Identify which cell holds the provided text, then report its [x, y] central coordinate. 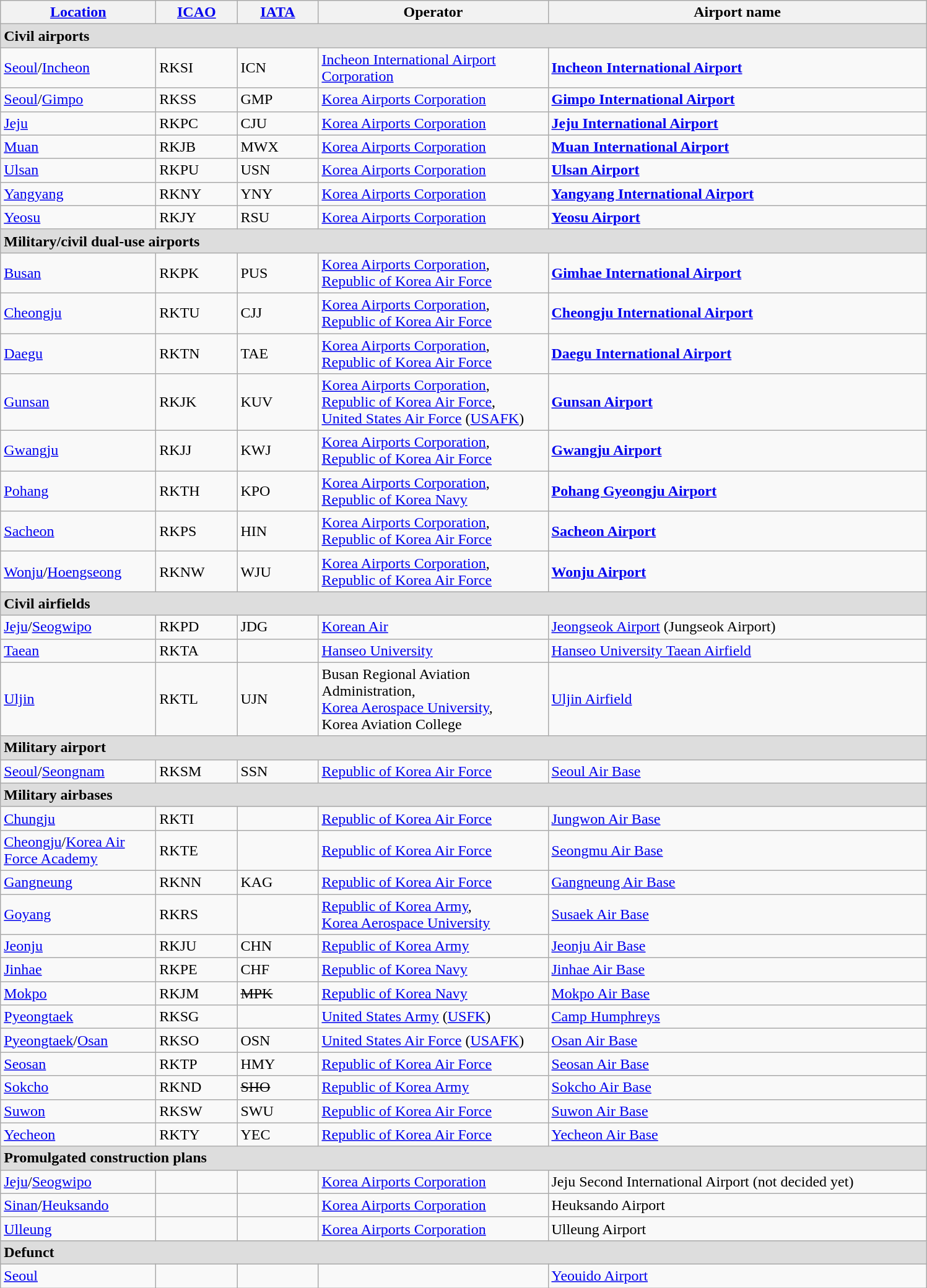
Yecheon [78, 1135]
Jeonju Air Base [737, 946]
Wonju/Hoengseong [78, 572]
Suwon [78, 1111]
KPO [277, 491]
Gunsan [78, 402]
Seosan [78, 1064]
Incheon International Airport [737, 68]
Yecheon Air Base [737, 1135]
RKSG [197, 1017]
Gimpo International Airport [737, 100]
Jeju Second International Airport (not decided yet) [737, 1182]
RKSW [197, 1111]
Busan [78, 272]
Ulleung [78, 1229]
Mokpo [78, 993]
United States Army (USFK) [433, 1017]
Wonju Airport [737, 572]
USN [277, 170]
Hanseo University [433, 650]
RKPS [197, 531]
YNY [277, 194]
Pyeongtaek [78, 1017]
Seosan Air Base [737, 1064]
Ulsan [78, 170]
CJJ [277, 313]
RKNW [197, 572]
RKTY [197, 1135]
Seoul/Gimpo [78, 100]
Ulsan Airport [737, 170]
Pyeongtaek/Osan [78, 1040]
RKJJ [197, 451]
Location [78, 12]
RKTN [197, 353]
JDG [277, 627]
Heuksando Airport [737, 1205]
Uljin Airfield [737, 699]
MWX [277, 147]
UJN [277, 699]
Gwangju [78, 451]
RKSM [197, 771]
Gangneung Air Base [737, 882]
Jeju [78, 123]
Jeonju [78, 946]
Jinhae [78, 970]
Yeosu Airport [737, 217]
Seoul/Seongnam [78, 771]
RKPE [197, 970]
Sokcho [78, 1087]
Gimhae International Airport [737, 272]
Incheon International Airport Corporation [433, 68]
Osan Air Base [737, 1040]
Daegu [78, 353]
Cheongju International Airport [737, 313]
Jungwon Air Base [737, 818]
Muan [78, 147]
RKSS [197, 100]
RKND [197, 1087]
RKTH [197, 491]
RKJB [197, 147]
RKRS [197, 914]
Jinhae Air Base [737, 970]
RKTL [197, 699]
Yeouido Airport [737, 1276]
Jeongseok Airport (Jungseok Airport) [737, 627]
RKPK [197, 272]
SSN [277, 771]
Daegu International Airport [737, 353]
Ulleung Airport [737, 1229]
Korea Airports Corporation, Republic of Korea Navy [433, 491]
CHN [277, 946]
Jeju International Airport [737, 123]
RKTE [197, 850]
PUS [277, 272]
Military airport [463, 748]
RKTP [197, 1064]
Promulgated construction plans [463, 1158]
RKPC [197, 123]
Pohang [78, 491]
Yangyang International Airport [737, 194]
Muan International Airport [737, 147]
Civil airfields [463, 603]
CHF [277, 970]
RKPU [197, 170]
SHO [277, 1087]
Seoul [78, 1276]
Mokpo Air Base [737, 993]
HIN [277, 531]
Gunsan Airport [737, 402]
Korean Air [433, 627]
Airport name [737, 12]
RKTU [197, 313]
KAG [277, 882]
RKTI [197, 818]
Cheongju [78, 313]
Pohang Gyeongju Airport [737, 491]
IATA [277, 12]
Sokcho Air Base [737, 1087]
Operator [433, 12]
RKJY [197, 217]
Goyang [78, 914]
RKSO [197, 1040]
Camp Humphreys [737, 1017]
Hanseo University Taean Airfield [737, 650]
Sacheon Airport [737, 531]
Seoul Air Base [737, 771]
Korea Airports Corporation, Republic of Korea Air Force, United States Air Force (USAFK) [433, 402]
RSU [277, 217]
Sacheon [78, 531]
WJU [277, 572]
Sinan/Heuksando [78, 1205]
RKSI [197, 68]
Susaek Air Base [737, 914]
Gwangju Airport [737, 451]
CJU [277, 123]
Seongmu Air Base [737, 850]
KUV [277, 402]
Republic of Korea Army, Korea Aerospace University [433, 914]
Military/civil dual-use airports [463, 241]
Military airbases [463, 795]
United States Air Force (USAFK) [433, 1040]
Yeosu [78, 217]
Cheongju/Korea Air Force Academy [78, 850]
Busan Regional Aviation Administration, Korea Aerospace University, Korea Aviation College [433, 699]
Defunct [463, 1252]
ICN [277, 68]
RKTA [197, 650]
Civil airports [463, 36]
RKNY [197, 194]
RKNN [197, 882]
Gangneung [78, 882]
RKJU [197, 946]
RKJM [197, 993]
TAE [277, 353]
HMY [277, 1064]
Yangyang [78, 194]
SWU [277, 1111]
Chungju [78, 818]
Suwon Air Base [737, 1111]
YEC [277, 1135]
Uljin [78, 699]
KWJ [277, 451]
GMP [277, 100]
Seoul/Incheon [78, 68]
OSN [277, 1040]
RKJK [197, 402]
ICAO [197, 12]
MPK [277, 993]
RKPD [197, 627]
Taean [78, 650]
